Output the (x, y) coordinate of the center of the cell containing the given text.  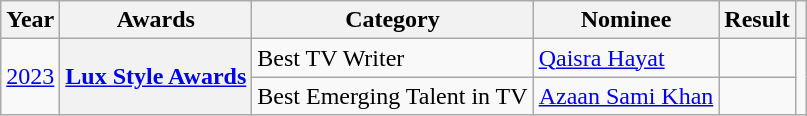
Nominee (626, 20)
Lux Style Awards (156, 77)
Best TV Writer (392, 58)
Result (757, 20)
Qaisra Hayat (626, 58)
2023 (30, 77)
Category (392, 20)
Awards (156, 20)
Azaan Sami Khan (626, 96)
Year (30, 20)
Best Emerging Talent in TV (392, 96)
